Find where the given text appears and provide that cell's center as [X, Y] coordinate. 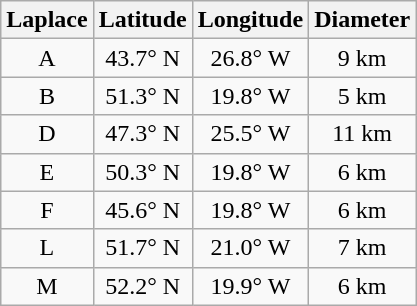
Longitude [250, 20]
51.3° N [142, 96]
51.7° N [142, 248]
5 km [362, 96]
19.9° W [250, 286]
21.0° W [250, 248]
45.6° N [142, 210]
A [47, 58]
52.2° N [142, 286]
43.7° N [142, 58]
L [47, 248]
Latitude [142, 20]
25.5° W [250, 134]
B [47, 96]
F [47, 210]
Diameter [362, 20]
11 km [362, 134]
E [47, 172]
7 km [362, 248]
50.3° N [142, 172]
D [47, 134]
47.3° N [142, 134]
9 km [362, 58]
M [47, 286]
26.8° W [250, 58]
Laplace [47, 20]
